Identify which cell holds the provided text, then report its (x, y) central coordinate. 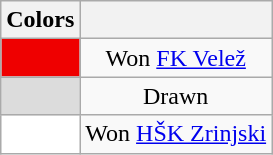
Drawn (176, 96)
Won HŠK Zrinjski (176, 134)
Won FK Velež (176, 58)
Colors (40, 20)
